Output the [X, Y] coordinate of the center of the cell containing the given text.  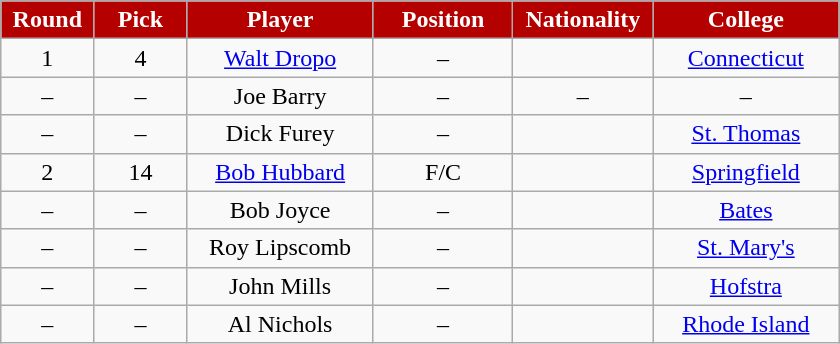
Round [48, 20]
2 [48, 172]
Bob Joyce [280, 210]
Joe Barry [280, 96]
Position [443, 20]
Bob Hubbard [280, 172]
Al Nichols [280, 324]
Pick [140, 20]
Hofstra [746, 286]
Dick Furey [280, 134]
John Mills [280, 286]
Rhode Island [746, 324]
Roy Lipscomb [280, 248]
Bates [746, 210]
Springfield [746, 172]
4 [140, 58]
Player [280, 20]
St. Thomas [746, 134]
Nationality [583, 20]
F/C [443, 172]
Walt Dropo [280, 58]
College [746, 20]
St. Mary's [746, 248]
1 [48, 58]
Connecticut [746, 58]
14 [140, 172]
